Capture the cell that displays the provided text and extract its (X, Y) central coordinate. 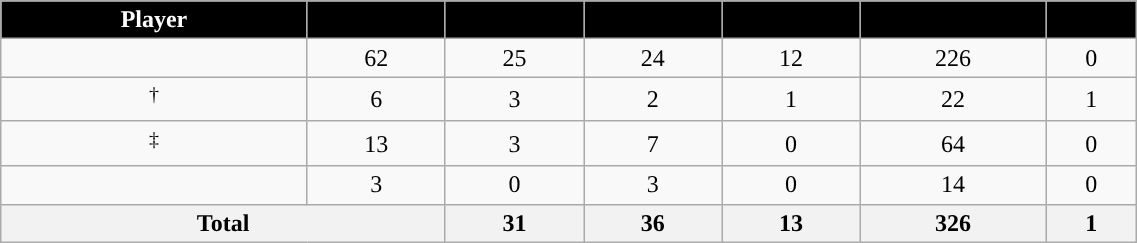
22 (953, 100)
7 (653, 144)
‡ (154, 144)
64 (953, 144)
2 (653, 100)
31 (514, 223)
Player (154, 20)
62 (376, 58)
24 (653, 58)
25 (514, 58)
226 (953, 58)
Total (224, 223)
12 (791, 58)
326 (953, 223)
14 (953, 185)
36 (653, 223)
† (154, 100)
6 (376, 100)
